Find where the given text appears and provide that cell's center as (x, y) coordinate. 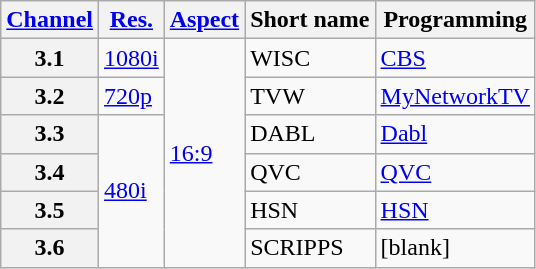
3.6 (50, 248)
16:9 (204, 153)
SCRIPPS (310, 248)
DABL (310, 134)
3.4 (50, 172)
TVW (310, 96)
Short name (310, 20)
1080i (132, 58)
720p (132, 96)
Res. (132, 20)
Programming (455, 20)
Dabl (455, 134)
[blank] (455, 248)
3.2 (50, 96)
480i (132, 191)
MyNetworkTV (455, 96)
CBS (455, 58)
3.3 (50, 134)
Channel (50, 20)
3.1 (50, 58)
3.5 (50, 210)
Aspect (204, 20)
WISC (310, 58)
